Search for the cell housing the specified text and yield its [X, Y] center coordinate. 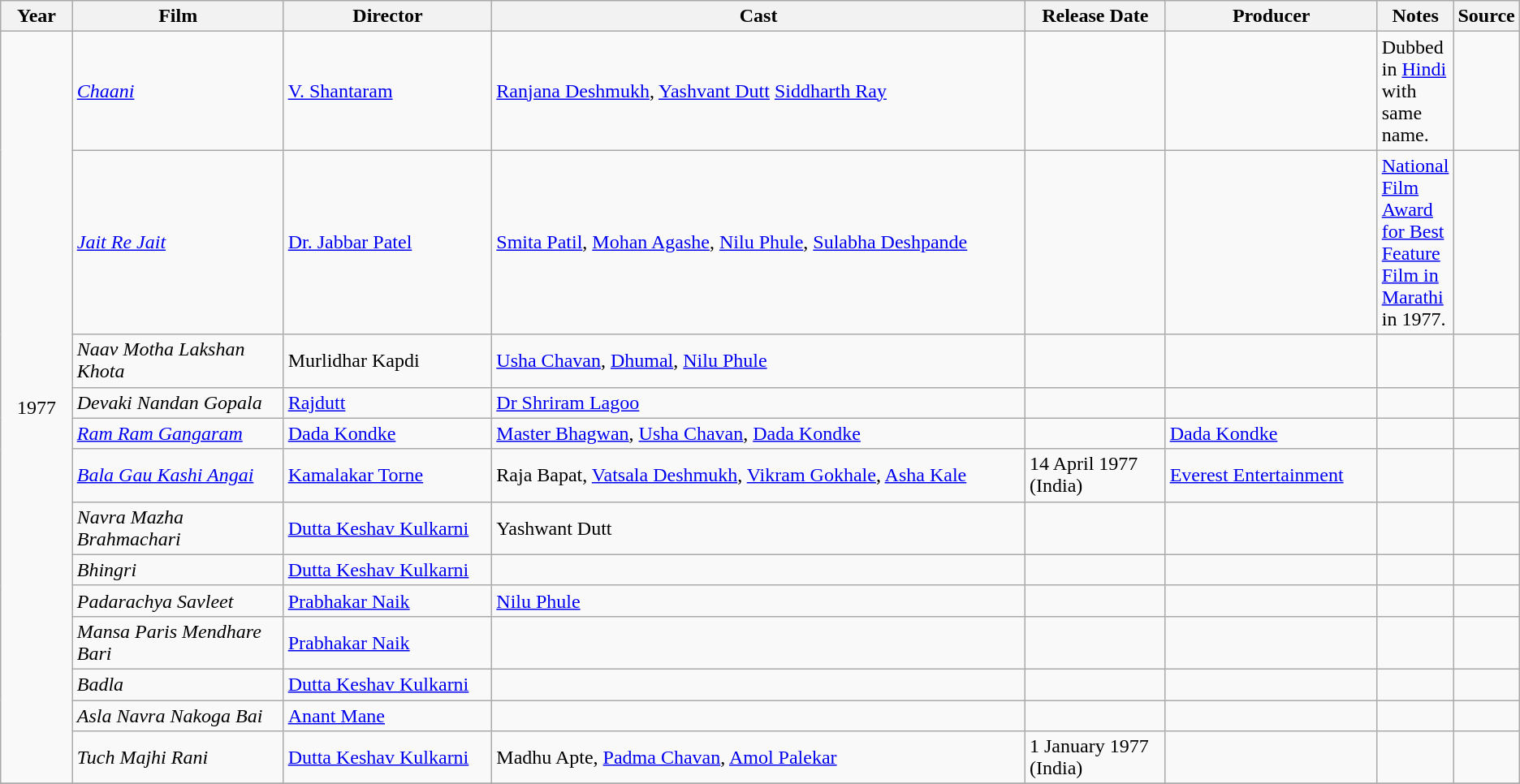
Smita Patil, Mohan Agashe, Nilu Phule, Sulabha Deshpande [758, 242]
Ram Ram Gangaram [178, 433]
Ranjana Deshmukh, Yashvant Dutt Siddharth Ray [758, 91]
Tuch Majhi Rani [178, 758]
Nilu Phule [758, 601]
Director [388, 16]
14 April 1977 (India) [1095, 476]
Kamalakar Torne [388, 476]
Chaani [178, 91]
Raja Bapat, Vatsala Deshmukh, Vikram Gokhale, Asha Kale [758, 476]
1 January 1977 (India) [1095, 758]
Usha Chavan, Dhumal, Nilu Phule [758, 360]
Everest Entertainment [1272, 476]
Dr. Jabbar Patel [388, 242]
Dubbed in Hindi with same name. [1415, 91]
Rajdutt [388, 403]
Devaki Nandan Gopala [178, 403]
Notes [1415, 16]
Madhu Apte, Padma Chavan, Amol Palekar [758, 758]
Asla Navra Nakoga Bai [178, 715]
V. Shantaram [388, 91]
Jait Re Jait [178, 242]
National Film Award for Best Feature Film in Marathi in 1977. [1415, 242]
Release Date [1095, 16]
Bhingri [178, 570]
Producer [1272, 16]
Film [178, 16]
Padarachya Savleet [178, 601]
Year [37, 16]
Dr Shriram Lagoo [758, 403]
1977 [37, 407]
Badla [178, 684]
Source [1486, 16]
Master Bhagwan, Usha Chavan, Dada Kondke [758, 433]
Anant Mane [388, 715]
Navra Mazha Brahmachari [178, 528]
Yashwant Dutt [758, 528]
Cast [758, 16]
Bala Gau Kashi Angai [178, 476]
Murlidhar Kapdi [388, 360]
Mansa Paris Mendhare Bari [178, 643]
Naav Motha Lakshan Khota [178, 360]
